Search for the cell housing the specified text and yield its (X, Y) center coordinate. 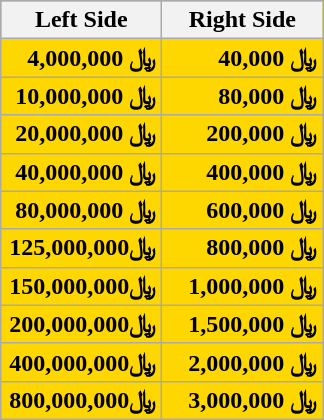
200,000,000﷼ (82, 324)
10,0﷼ 00,000 (82, 96)
150,000,000﷼ (82, 286)
﷼ 80,000,000 (82, 210)
400,000,000﷼ (82, 362)
﷼ 80,000 (242, 96)
﷼ 20,000,000 (82, 134)
125,000,000﷼ (82, 248)
Left Side (82, 20)
﷼ 400,000 (242, 172)
﷼ 3,000,000 (242, 400)
﷼ 40,000,000 (82, 172)
﷼ 1,500,000 (242, 324)
﷼ 600,000 (242, 210)
﷼ 200,000 (242, 134)
﷼ 1,000,000 (242, 286)
2,0﷼ 00,000 (242, 362)
﷼ 4,000,000 (82, 58)
800,000,000﷼ (82, 400)
Right Side (242, 20)
﷼ 40,000 (242, 58)
﷼ 800,000 (242, 248)
